Return the (x, y) coordinate for the center point of the cell that contains the specified text.  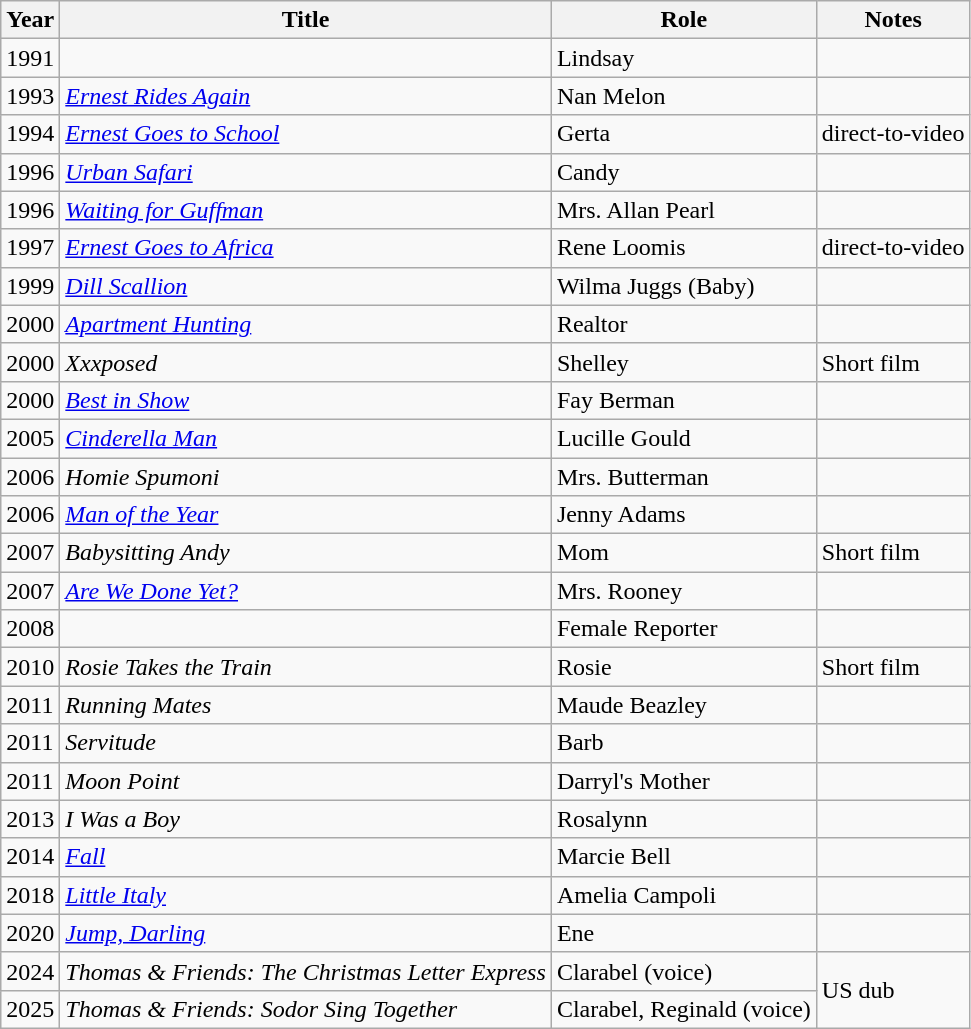
Ernest Goes to School (306, 134)
2013 (30, 819)
Ernest Goes to Africa (306, 248)
Nan Melon (684, 96)
2018 (30, 895)
Year (30, 20)
Lucille Gould (684, 438)
Moon Point (306, 781)
2024 (30, 971)
Mrs. Allan Pearl (684, 210)
Thomas & Friends: The Christmas Letter Express (306, 971)
Running Mates (306, 705)
Xxxposed (306, 362)
Mrs. Rooney (684, 591)
2020 (30, 933)
Notes (893, 20)
Shelley (684, 362)
2005 (30, 438)
Ene (684, 933)
2010 (30, 667)
Best in Show (306, 400)
Are We Done Yet? (306, 591)
Little Italy (306, 895)
Amelia Campoli (684, 895)
Apartment Hunting (306, 324)
Mom (684, 553)
Gerta (684, 134)
Servitude (306, 743)
Title (306, 20)
Fall (306, 857)
1993 (30, 96)
Clarabel (voice) (684, 971)
Rosie (684, 667)
Female Reporter (684, 629)
1991 (30, 58)
Fay Berman (684, 400)
1994 (30, 134)
1997 (30, 248)
Clarabel, Reginald (voice) (684, 1009)
Wilma Juggs (Baby) (684, 286)
Jenny Adams (684, 515)
Marcie Bell (684, 857)
Thomas & Friends: Sodor Sing Together (306, 1009)
Ernest Rides Again (306, 96)
Dill Scallion (306, 286)
Cinderella Man (306, 438)
Maude Beazley (684, 705)
Rene Loomis (684, 248)
Waiting for Guffman (306, 210)
Babysitting Andy (306, 553)
Candy (684, 172)
I Was a Boy (306, 819)
Realtor (684, 324)
Barb (684, 743)
Man of the Year (306, 515)
Jump, Darling (306, 933)
US dub (893, 990)
2008 (30, 629)
1999 (30, 286)
Lindsay (684, 58)
Urban Safari (306, 172)
Darryl's Mother (684, 781)
Homie Spumoni (306, 477)
Rosalynn (684, 819)
Mrs. Butterman (684, 477)
2014 (30, 857)
Role (684, 20)
2025 (30, 1009)
Rosie Takes the Train (306, 667)
